Detect which cell encompasses the target text, then output its [X, Y] center coordinate. 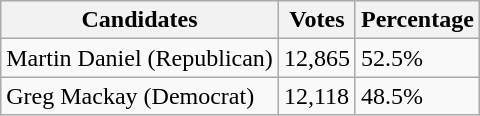
Martin Daniel (Republican) [140, 58]
12,865 [316, 58]
Percentage [417, 20]
Greg Mackay (Democrat) [140, 96]
12,118 [316, 96]
48.5% [417, 96]
Candidates [140, 20]
Votes [316, 20]
52.5% [417, 58]
